Locate the cell with the specified text and output its [x, y] center coordinate. 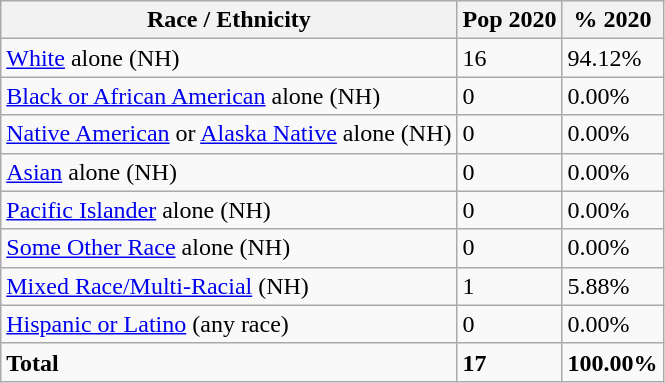
Pop 2020 [510, 20]
Black or African American alone (NH) [229, 96]
Some Other Race alone (NH) [229, 248]
Mixed Race/Multi-Racial (NH) [229, 286]
5.88% [612, 286]
16 [510, 58]
100.00% [612, 362]
1 [510, 286]
% 2020 [612, 20]
White alone (NH) [229, 58]
Native American or Alaska Native alone (NH) [229, 134]
Total [229, 362]
Pacific Islander alone (NH) [229, 210]
17 [510, 362]
Race / Ethnicity [229, 20]
94.12% [612, 58]
Asian alone (NH) [229, 172]
Hispanic or Latino (any race) [229, 324]
